Locate the cell with the specified text and output its [x, y] center coordinate. 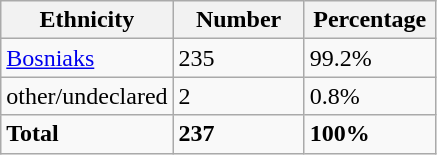
Percentage [370, 20]
2 [238, 96]
Total [87, 134]
Number [238, 20]
237 [238, 134]
100% [370, 134]
other/undeclared [87, 96]
Bosniaks [87, 58]
99.2% [370, 58]
235 [238, 58]
Ethnicity [87, 20]
0.8% [370, 96]
